Capture the cell that displays the provided text and extract its (X, Y) central coordinate. 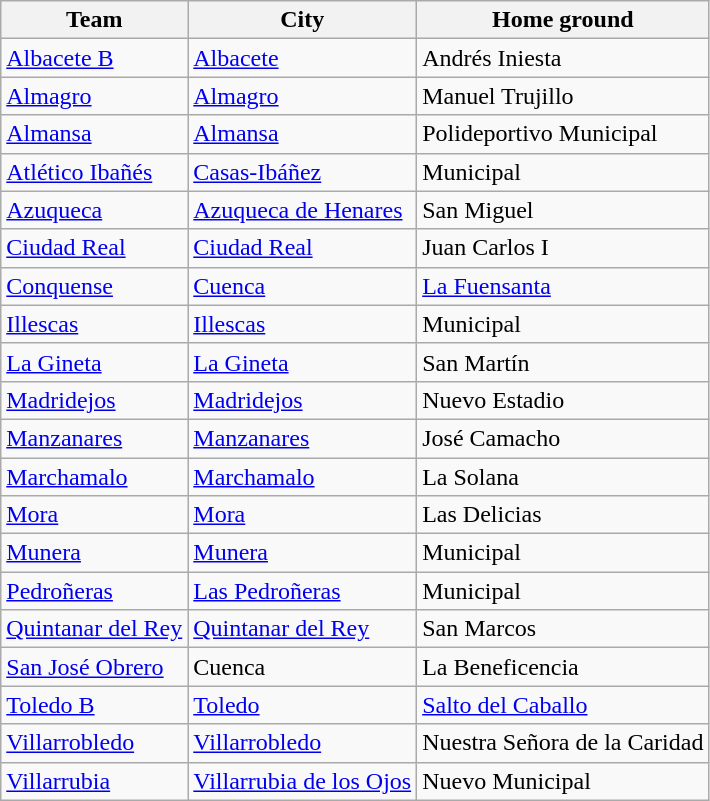
Albacete B (94, 58)
San Marcos (563, 629)
Atlético Ibañés (94, 172)
Toledo B (94, 705)
City (302, 20)
Home ground (563, 20)
Villarrubia de los Ojos (302, 781)
Villarrubia (94, 781)
Juan Carlos I (563, 248)
Azuqueca de Henares (302, 210)
San José Obrero (94, 667)
La Solana (563, 477)
Pedroñeras (94, 591)
Azuqueca (94, 210)
San Miguel (563, 210)
José Camacho (563, 438)
Manuel Trujillo (563, 96)
Nuevo Municipal (563, 781)
San Martín (563, 362)
Casas-Ibáñez (302, 172)
La Beneficencia (563, 667)
Conquense (94, 286)
Nuevo Estadio (563, 400)
La Fuensanta (563, 286)
Albacete (302, 58)
Polideportivo Municipal (563, 134)
Las Delicias (563, 515)
Salto del Caballo (563, 705)
Toledo (302, 705)
Nuestra Señora de la Caridad (563, 743)
Andrés Iniesta (563, 58)
Las Pedroñeras (302, 591)
Team (94, 20)
